Determine the [X, Y] coordinate at the center of the cell enclosing the given text.  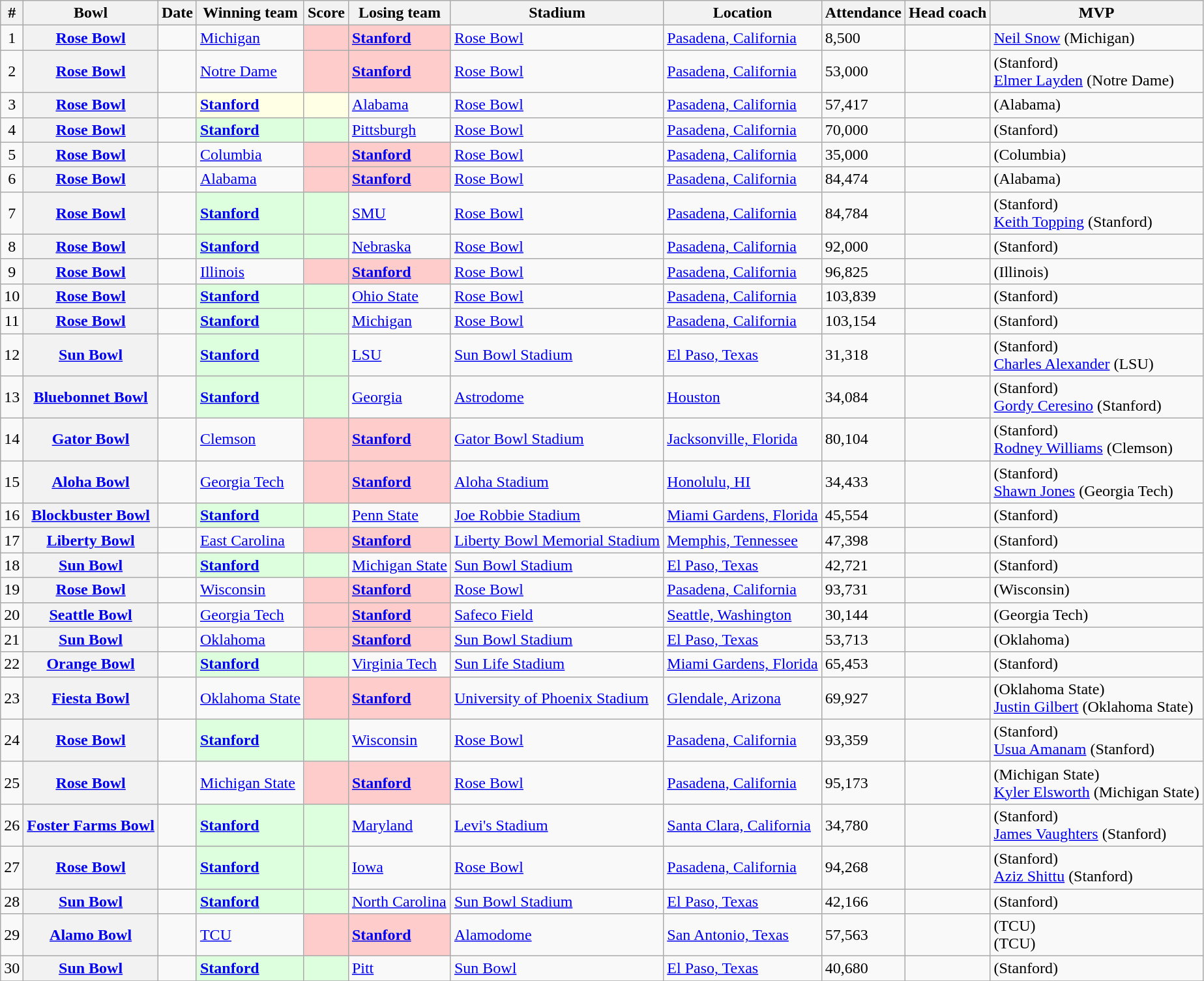
(Stanford)Charles Alexander (LSU) [1096, 355]
57,417 [863, 105]
Neil Snow (Michigan) [1096, 38]
Illinois [250, 271]
26 [12, 825]
Seattle, Washington [742, 615]
East Carolina [250, 540]
SMU [399, 212]
8,500 [863, 38]
Virginia Tech [399, 664]
(TCU) (TCU) [1096, 935]
Aloha Bowl [91, 482]
Clemson [250, 439]
35,000 [863, 154]
(Wisconsin) [1096, 590]
North Carolina [399, 901]
42,721 [863, 565]
30,144 [863, 615]
(Stanford)Elmer Layden (Notre Dame) [1096, 72]
84,784 [863, 212]
2 [12, 72]
Losing team [399, 13]
69,927 [863, 697]
(Michigan State)Kyler Elsworth (Michigan State) [1096, 782]
(Stanford)Usua Amanam (Stanford) [1096, 740]
Ohio State [399, 296]
65,453 [863, 664]
Seattle Bowl [91, 615]
84,474 [863, 179]
(Oklahoma) [1096, 639]
8 [12, 246]
23 [12, 697]
103,154 [863, 321]
Penn State [399, 516]
Bowl [91, 13]
Location [742, 13]
34,433 [863, 482]
20 [12, 615]
Pitt [399, 969]
30 [12, 969]
(Georgia Tech) [1096, 615]
95,173 [863, 782]
Georgia [399, 398]
Blockbuster Bowl [91, 516]
Fiesta Bowl [91, 697]
93,359 [863, 740]
Winning team [250, 13]
Foster Farms Bowl [91, 825]
Stadium [557, 13]
(Stanford)Shawn Jones (Georgia Tech) [1096, 482]
Sun Life Stadium [557, 664]
16 [12, 516]
93,731 [863, 590]
Gator Bowl Stadium [557, 439]
LSU [399, 355]
Alamo Bowl [91, 935]
96,825 [863, 271]
MVP [1096, 13]
Honolulu, HI [742, 482]
47,398 [863, 540]
Maryland [399, 825]
Alamodome [557, 935]
53,000 [863, 72]
Astrodome [557, 398]
(Illinois) [1096, 271]
4 [12, 130]
# [12, 13]
11 [12, 321]
57,563 [863, 935]
Safeco Field [557, 615]
San Antonio, Texas [742, 935]
(Stanford)Keith Topping (Stanford) [1096, 212]
Gator Bowl [91, 439]
19 [12, 590]
Attendance [863, 13]
45,554 [863, 516]
22 [12, 664]
42,166 [863, 901]
Oklahoma State [250, 697]
(Stanford)Aziz Shittu (Stanford) [1096, 867]
Date [177, 13]
Memphis, Tennessee [742, 540]
31,318 [863, 355]
10 [12, 296]
28 [12, 901]
Iowa [399, 867]
94,268 [863, 867]
18 [12, 565]
Jacksonville, Florida [742, 439]
80,104 [863, 439]
(Columbia) [1096, 154]
Oklahoma [250, 639]
Bluebonnet Bowl [91, 398]
Liberty Bowl [91, 540]
Head coach [948, 13]
Score [326, 13]
University of Phoenix Stadium [557, 697]
7 [12, 212]
(Oklahoma State)Justin Gilbert (Oklahoma State) [1096, 697]
Aloha Stadium [557, 482]
25 [12, 782]
14 [12, 439]
Liberty Bowl Memorial Stadium [557, 540]
1 [12, 38]
Glendale, Arizona [742, 697]
Pittsburgh [399, 130]
TCU [250, 935]
92,000 [863, 246]
9 [12, 271]
(Stanford) Rodney Williams (Clemson) [1096, 439]
(Stanford)James Vaughters (Stanford) [1096, 825]
24 [12, 740]
6 [12, 179]
Houston [742, 398]
34,084 [863, 398]
Columbia [250, 154]
53,713 [863, 639]
Santa Clara, California [742, 825]
Levi's Stadium [557, 825]
Joe Robbie Stadium [557, 516]
Nebraska [399, 246]
34,780 [863, 825]
12 [12, 355]
3 [12, 105]
Notre Dame [250, 72]
40,680 [863, 969]
15 [12, 482]
13 [12, 398]
21 [12, 639]
17 [12, 540]
Orange Bowl [91, 664]
70,000 [863, 130]
(Stanford)Gordy Ceresino (Stanford) [1096, 398]
27 [12, 867]
5 [12, 154]
29 [12, 935]
103,839 [863, 296]
